Return [x, y] of the center of cell containing provided text 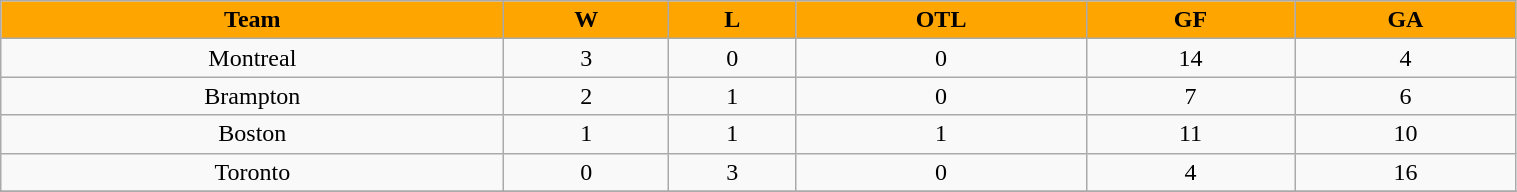
Toronto [252, 172]
Brampton [252, 96]
W [586, 20]
Montreal [252, 58]
10 [1406, 134]
Team [252, 20]
11 [1190, 134]
14 [1190, 58]
GA [1406, 20]
6 [1406, 96]
L [732, 20]
GF [1190, 20]
7 [1190, 96]
2 [586, 96]
Boston [252, 134]
OTL [941, 20]
16 [1406, 172]
